Pinpoint the cell where the given text exists, returning its [x, y] midpoint coordinate. 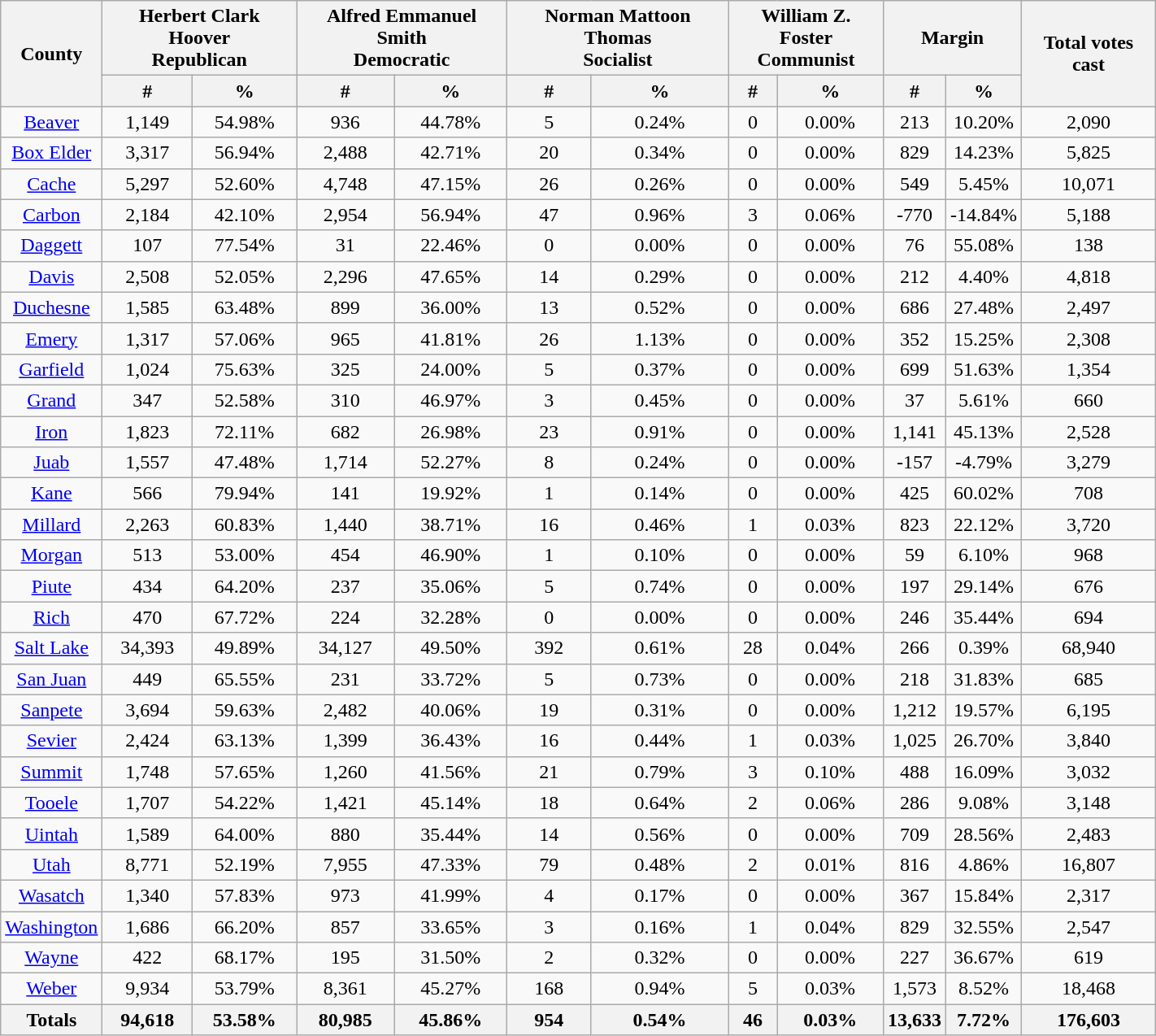
65.55% [245, 679]
0.14% [660, 494]
63.13% [245, 741]
1,025 [915, 741]
0.91% [660, 432]
107 [148, 246]
2,483 [1089, 834]
3,148 [1089, 803]
0.54% [660, 1020]
33.65% [450, 926]
59 [915, 555]
197 [915, 586]
45.86% [450, 1020]
2,296 [345, 276]
0.26% [660, 184]
1,141 [915, 432]
Weber [52, 989]
1,823 [148, 432]
Millard [52, 525]
816 [915, 864]
Kane [52, 494]
44.78% [450, 122]
10,071 [1089, 184]
57.65% [245, 772]
45.27% [450, 989]
23 [550, 432]
0.74% [660, 586]
54.98% [245, 122]
2,424 [148, 741]
46 [753, 1020]
53.58% [245, 1020]
3,720 [1089, 525]
Rich [52, 617]
566 [148, 494]
954 [550, 1020]
-14.84% [984, 215]
Juab [52, 463]
20 [550, 153]
1,260 [345, 772]
708 [1089, 494]
1,440 [345, 525]
64.00% [245, 834]
41.81% [450, 338]
4.86% [984, 864]
513 [148, 555]
5,825 [1089, 153]
47.15% [450, 184]
36.43% [450, 741]
1,399 [345, 741]
21 [550, 772]
823 [915, 525]
1,354 [1089, 369]
936 [345, 122]
449 [148, 679]
973 [345, 895]
32.55% [984, 926]
168 [550, 989]
3,317 [148, 153]
212 [915, 276]
42.10% [245, 215]
-157 [915, 463]
2,508 [148, 276]
28 [753, 648]
237 [345, 586]
0.39% [984, 648]
3,279 [1089, 463]
8.52% [984, 989]
0.16% [660, 926]
Box Elder [52, 153]
Morgan [52, 555]
699 [915, 369]
47.48% [245, 463]
Cache [52, 184]
392 [550, 648]
47.33% [450, 864]
County [52, 54]
2,263 [148, 525]
2,482 [345, 710]
-770 [915, 215]
0.73% [660, 679]
26.70% [984, 741]
19.57% [984, 710]
227 [915, 958]
19 [550, 710]
0.52% [660, 307]
Sevier [52, 741]
0.56% [660, 834]
7,955 [345, 864]
5.61% [984, 400]
Utah [52, 864]
1,748 [148, 772]
5,188 [1089, 215]
57.06% [245, 338]
63.48% [245, 307]
68.17% [245, 958]
0.44% [660, 741]
246 [915, 617]
1.13% [660, 338]
0.37% [660, 369]
880 [345, 834]
55.08% [984, 246]
4 [550, 895]
31 [345, 246]
35.06% [450, 586]
60.83% [245, 525]
Daggett [52, 246]
Beaver [52, 122]
2,497 [1089, 307]
1,557 [148, 463]
49.50% [450, 648]
Total votes cast [1089, 54]
33.72% [450, 679]
16.09% [984, 772]
4,818 [1089, 276]
Piute [52, 586]
66.20% [245, 926]
47 [550, 215]
Emery [52, 338]
60.02% [984, 494]
16,807 [1089, 864]
1,714 [345, 463]
8,361 [345, 989]
Herbert Clark HooverRepublican [200, 38]
29.14% [984, 586]
Salt Lake [52, 648]
9.08% [984, 803]
0.45% [660, 400]
52.27% [450, 463]
Alfred Emmanuel SmithDemocratic [402, 38]
13,633 [915, 1020]
899 [345, 307]
51.63% [984, 369]
685 [1089, 679]
1,212 [915, 710]
18,468 [1089, 989]
660 [1089, 400]
Tooele [52, 803]
45.13% [984, 432]
0.31% [660, 710]
26.98% [450, 432]
36.67% [984, 958]
968 [1089, 555]
3,694 [148, 710]
5,297 [148, 184]
325 [345, 369]
22.46% [450, 246]
41.56% [450, 772]
46.97% [450, 400]
Davis [52, 276]
William Z. FosterCommunist [806, 38]
40.06% [450, 710]
79 [550, 864]
1,589 [148, 834]
9,934 [148, 989]
470 [148, 617]
79.94% [245, 494]
367 [915, 895]
Iron [52, 432]
Sanpete [52, 710]
57.83% [245, 895]
0.17% [660, 895]
195 [345, 958]
94,618 [148, 1020]
0.46% [660, 525]
0.96% [660, 215]
28.56% [984, 834]
10.20% [984, 122]
52.58% [245, 400]
686 [915, 307]
549 [915, 184]
36.00% [450, 307]
138 [1089, 246]
-4.79% [984, 463]
1,707 [148, 803]
52.60% [245, 184]
8 [550, 463]
38.71% [450, 525]
0.48% [660, 864]
4.40% [984, 276]
15.84% [984, 895]
22.12% [984, 525]
682 [345, 432]
San Juan [52, 679]
Wayne [52, 958]
2,954 [345, 215]
47.65% [450, 276]
0.64% [660, 803]
213 [915, 122]
8,771 [148, 864]
4,748 [345, 184]
1,421 [345, 803]
77.54% [245, 246]
64.20% [245, 586]
231 [345, 679]
37 [915, 400]
46.90% [450, 555]
Garfield [52, 369]
Norman Mattoon ThomasSocialist [618, 38]
1,585 [148, 307]
3,840 [1089, 741]
266 [915, 648]
1,317 [148, 338]
27.48% [984, 307]
Margin [953, 38]
2,184 [148, 215]
52.05% [245, 276]
52.19% [245, 864]
0.79% [660, 772]
54.22% [245, 803]
454 [345, 555]
347 [148, 400]
Wasatch [52, 895]
15.25% [984, 338]
422 [148, 958]
0.32% [660, 958]
0.29% [660, 276]
3,032 [1089, 772]
80,985 [345, 1020]
709 [915, 834]
2,528 [1089, 432]
224 [345, 617]
53.00% [245, 555]
694 [1089, 617]
1,149 [148, 122]
5.45% [984, 184]
72.11% [245, 432]
0.94% [660, 989]
434 [148, 586]
31.83% [984, 679]
31.50% [450, 958]
42.71% [450, 153]
1,573 [915, 989]
18 [550, 803]
Summit [52, 772]
0.01% [831, 864]
176,603 [1089, 1020]
857 [345, 926]
34,393 [148, 648]
1,024 [148, 369]
965 [345, 338]
2,488 [345, 153]
425 [915, 494]
286 [915, 803]
2,308 [1089, 338]
2,317 [1089, 895]
Grand [52, 400]
34,127 [345, 648]
Duchesne [52, 307]
6.10% [984, 555]
Washington [52, 926]
310 [345, 400]
0.34% [660, 153]
218 [915, 679]
53.79% [245, 989]
Uintah [52, 834]
19.92% [450, 494]
7.72% [984, 1020]
76 [915, 246]
67.72% [245, 617]
68,940 [1089, 648]
13 [550, 307]
619 [1089, 958]
488 [915, 772]
14.23% [984, 153]
32.28% [450, 617]
24.00% [450, 369]
2,547 [1089, 926]
59.63% [245, 710]
Totals [52, 1020]
141 [345, 494]
2,090 [1089, 122]
0.61% [660, 648]
75.63% [245, 369]
41.99% [450, 895]
Carbon [52, 215]
676 [1089, 586]
1,686 [148, 926]
6,195 [1089, 710]
45.14% [450, 803]
1,340 [148, 895]
49.89% [245, 648]
352 [915, 338]
